Pinpoint the cell where the given text exists, returning its [x, y] midpoint coordinate. 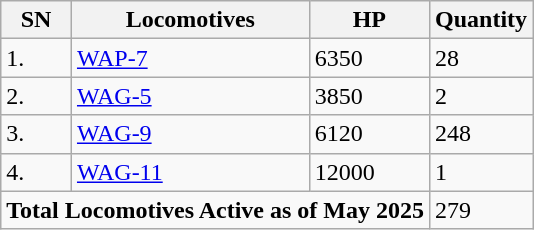
Locomotives [190, 20]
6350 [369, 58]
3. [36, 134]
HP [369, 20]
WAG-11 [190, 172]
279 [482, 210]
3850 [369, 96]
Quantity [482, 20]
1 [482, 172]
2. [36, 96]
1. [36, 58]
248 [482, 134]
12000 [369, 172]
2 [482, 96]
6120 [369, 134]
WAG-9 [190, 134]
WAP-7 [190, 58]
Total Locomotives Active as of May 2025 [216, 210]
SN [36, 20]
WAG-5 [190, 96]
28 [482, 58]
4. [36, 172]
